Output the [X, Y] coordinate of the center of the cell containing the given text.  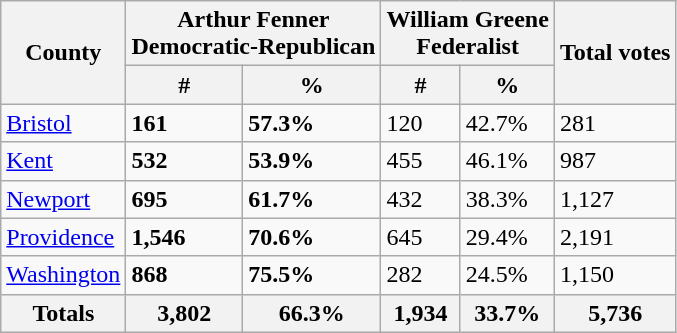
29.4% [507, 237]
281 [615, 123]
Bristol [64, 123]
Providence [64, 237]
38.3% [507, 199]
1,127 [615, 199]
432 [420, 199]
24.5% [507, 275]
Washington [64, 275]
Total votes [615, 52]
645 [420, 237]
Arthur FennerDemocratic-Republican [254, 34]
1,546 [184, 237]
120 [420, 123]
William GreeneFederalist [468, 34]
Newport [64, 199]
66.3% [312, 313]
75.5% [312, 275]
532 [184, 161]
Totals [64, 313]
42.7% [507, 123]
Kent [64, 161]
53.9% [312, 161]
2,191 [615, 237]
161 [184, 123]
1,150 [615, 275]
1,934 [420, 313]
County [64, 52]
57.3% [312, 123]
695 [184, 199]
987 [615, 161]
3,802 [184, 313]
282 [420, 275]
61.7% [312, 199]
70.6% [312, 237]
5,736 [615, 313]
455 [420, 161]
33.7% [507, 313]
46.1% [507, 161]
868 [184, 275]
